Scan for the cell matching the given text and deliver its (X, Y) coordinate at center. 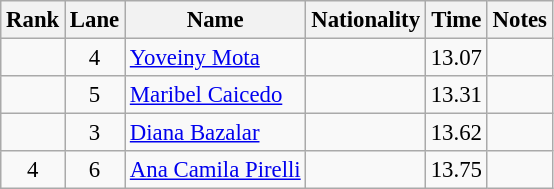
3 (95, 133)
Maribel Caicedo (216, 95)
Lane (95, 20)
5 (95, 95)
13.75 (456, 170)
Ana Camila Pirelli (216, 170)
13.31 (456, 95)
Name (216, 20)
13.07 (456, 58)
Diana Bazalar (216, 133)
Notes (520, 20)
13.62 (456, 133)
Rank (33, 20)
Nationality (366, 20)
Yoveiny Mota (216, 58)
Time (456, 20)
6 (95, 170)
